Scan for the cell matching the given text and deliver its (X, Y) coordinate at center. 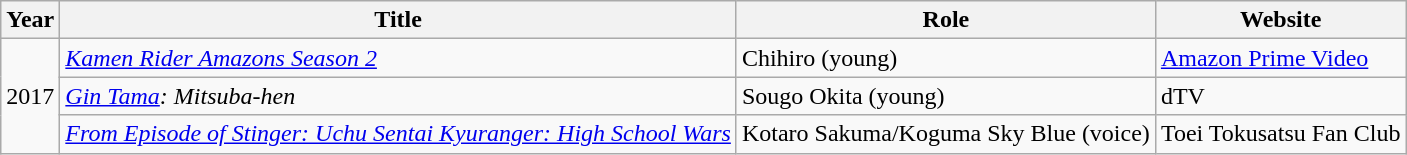
Title (398, 20)
Sougo Okita (young) (946, 96)
2017 (30, 96)
Kamen Rider Amazons Season 2 (398, 58)
Gin Tama: Mitsuba-hen (398, 96)
From Episode of Stinger: Uchu Sentai Kyuranger: High School Wars (398, 134)
dTV (1280, 96)
Amazon Prime Video (1280, 58)
Chihiro (young) (946, 58)
Year (30, 20)
Role (946, 20)
Toei Tokusatsu Fan Club (1280, 134)
Website (1280, 20)
Kotaro Sakuma/Koguma Sky Blue (voice) (946, 134)
